Find where the given text appears and provide that cell's center as (x, y) coordinate. 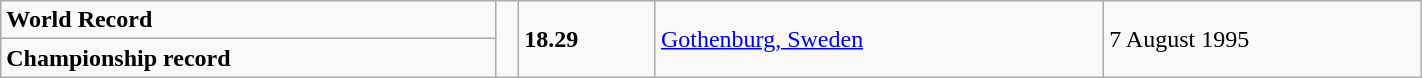
Gothenburg, Sweden (879, 39)
7 August 1995 (1263, 39)
World Record (248, 20)
Championship record (248, 58)
18.29 (588, 39)
